Locate the cell with the specified text and output its (X, Y) center coordinate. 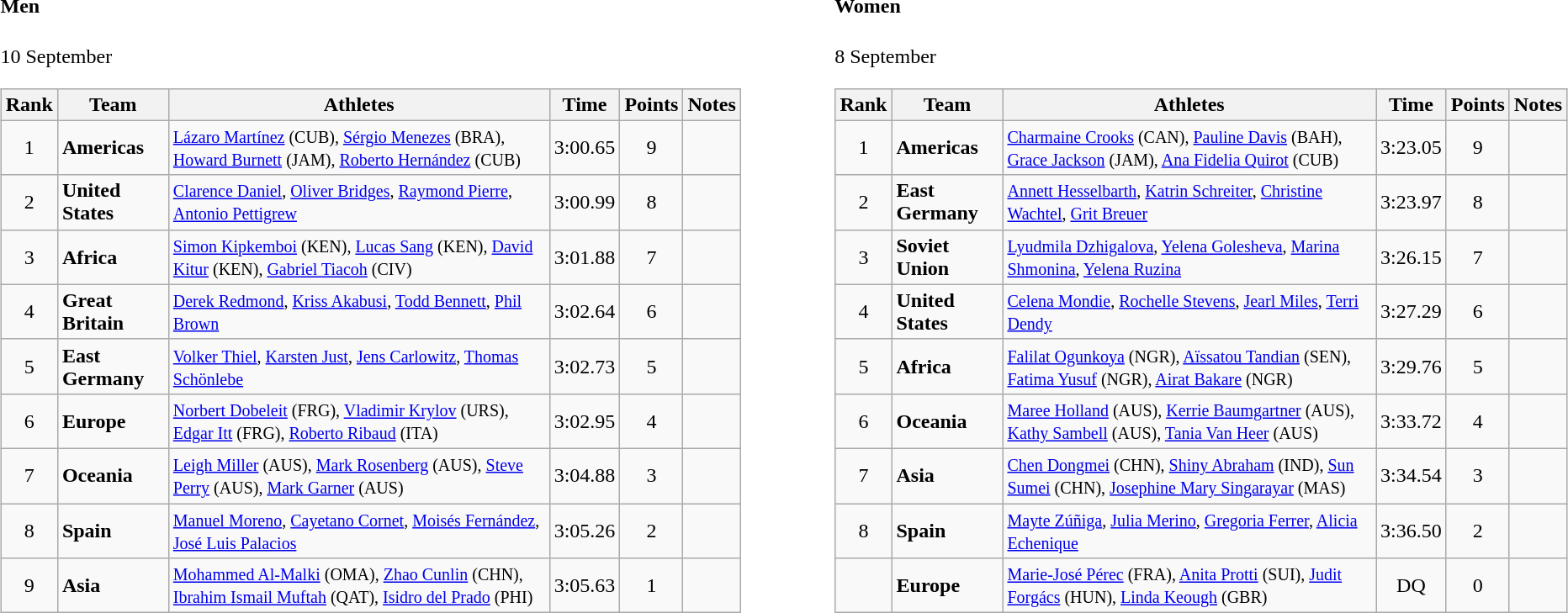
Simon Kipkemboi (KEN), Lucas Sang (KEN), David Kitur (KEN), Gabriel Tiacoh (CIV) (358, 257)
Manuel Moreno, Cayetano Cornet, Moisés Fernández, José Luis Palacios (358, 531)
Maree Holland (AUS), Kerrie Baumgartner (AUS), Kathy Sambell (AUS), Tania Van Heer (AUS) (1189, 420)
DQ (1412, 585)
Celena Mondie, Rochelle Stevens, Jearl Miles, Terri Dendy (1189, 311)
3:02.64 (585, 311)
Chen Dongmei (CHN), Shiny Abraham (IND), Sun Sumei (CHN), Josephine Mary Singarayar (MAS) (1189, 476)
3:00.99 (585, 202)
Lyudmila Dzhigalova, Yelena Golesheva, Marina Shmonina, Yelena Ruzina (1189, 257)
Annett Hesselbarth, Katrin Schreiter, Christine Wachtel, Grit Breuer (1189, 202)
Falilat Ogunkoya (NGR), Aïssatou Tandian (SEN), Fatima Yusuf (NGR), Airat Bakare (NGR) (1189, 367)
3:34.54 (1412, 476)
3:26.15 (1412, 257)
3:27.29 (1412, 311)
3:23.97 (1412, 202)
3:29.76 (1412, 367)
Mohammed Al-Malki (OMA), Zhao Cunlin (CHN), Ibrahim Ismail Muftah (QAT), Isidro del Prado (PHI) (358, 585)
3:33.72 (1412, 420)
Marie-José Pérec (FRA), Anita Protti (SUI), Judit Forgács (HUN), Linda Keough (GBR) (1189, 585)
3:05.26 (585, 531)
0 (1477, 585)
3:05.63 (585, 585)
3:01.88 (585, 257)
Soviet Union (947, 257)
Volker Thiel, Karsten Just, Jens Carlowitz, Thomas Schönlebe (358, 367)
3:23.05 (1412, 148)
Charmaine Crooks (CAN), Pauline Davis (BAH), Grace Jackson (JAM), Ana Fidelia Quirot (CUB) (1189, 148)
Leigh Miller (AUS), Mark Rosenberg (AUS), Steve Perry (AUS), Mark Garner (AUS) (358, 476)
Great Britain (113, 311)
3:36.50 (1412, 531)
3:00.65 (585, 148)
Mayte Zúñiga, Julia Merino, Gregoria Ferrer, Alicia Echenique (1189, 531)
3:04.88 (585, 476)
Norbert Dobeleit (FRG), Vladimir Krylov (URS), Edgar Itt (FRG), Roberto Ribaud (ITA) (358, 420)
3:02.95 (585, 420)
3:02.73 (585, 367)
Derek Redmond, Kriss Akabusi, Todd Bennett, Phil Brown (358, 311)
Lázaro Martínez (CUB), Sérgio Menezes (BRA), Howard Burnett (JAM), Roberto Hernández (CUB) (358, 148)
Clarence Daniel, Oliver Bridges, Raymond Pierre, Antonio Pettigrew (358, 202)
